Locate the cell with the specified text and output its (X, Y) center coordinate. 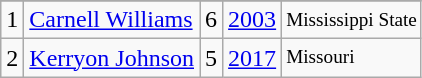
Missouri (352, 58)
2 (12, 58)
6 (212, 20)
2003 (252, 20)
Kerryon Johnson (112, 58)
2017 (252, 58)
Carnell Williams (112, 20)
Mississippi State (352, 20)
1 (12, 20)
5 (212, 58)
